Locate the cell with the specified text and output its [x, y] center coordinate. 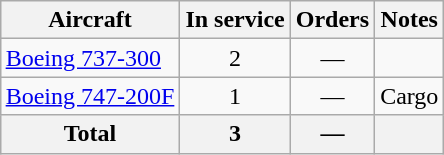
3 [235, 134]
In service [235, 20]
Orders [332, 20]
Notes [410, 20]
2 [235, 58]
Cargo [410, 96]
Boeing 737-300 [90, 58]
Total [90, 134]
Boeing 747-200F [90, 96]
Aircraft [90, 20]
1 [235, 96]
